Extract the (X, Y) coordinate from the center of the cell holding the provided text.  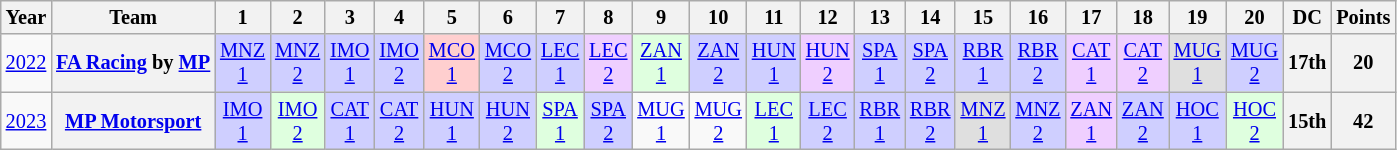
2022 (26, 63)
9 (660, 17)
6 (508, 17)
2023 (26, 121)
2 (298, 17)
FA Racing by MP (133, 63)
Team (133, 17)
19 (1198, 17)
4 (398, 17)
18 (1143, 17)
5 (452, 17)
7 (560, 17)
11 (774, 17)
14 (930, 17)
3 (350, 17)
8 (608, 17)
HOC1 (1198, 121)
17th (1307, 63)
15 (982, 17)
DC (1307, 17)
12 (828, 17)
HOC2 (1254, 121)
MCO2 (508, 63)
Points (1363, 17)
17 (1091, 17)
13 (880, 17)
1 (242, 17)
10 (718, 17)
15th (1307, 121)
Year (26, 17)
MP Motorsport (133, 121)
MCO1 (452, 63)
42 (1363, 121)
16 (1038, 17)
